Scan for the cell matching the given text and deliver its (X, Y) coordinate at center. 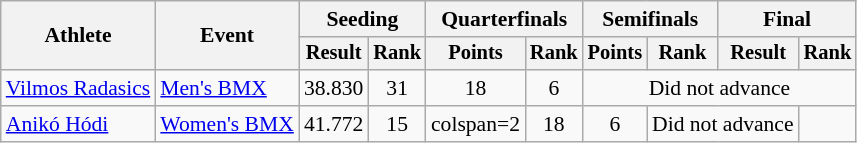
Semifinals (650, 19)
41.772 (334, 124)
Quarterfinals (504, 19)
Women's BMX (227, 124)
38.830 (334, 88)
Men's BMX (227, 88)
colspan=2 (476, 124)
Final (787, 19)
Athlete (78, 36)
Seeding (362, 19)
15 (397, 124)
Anikó Hódi (78, 124)
31 (397, 88)
Event (227, 36)
Vilmos Radasics (78, 88)
